Provide the (X, Y) coordinate of the cell's center where the given text is located.  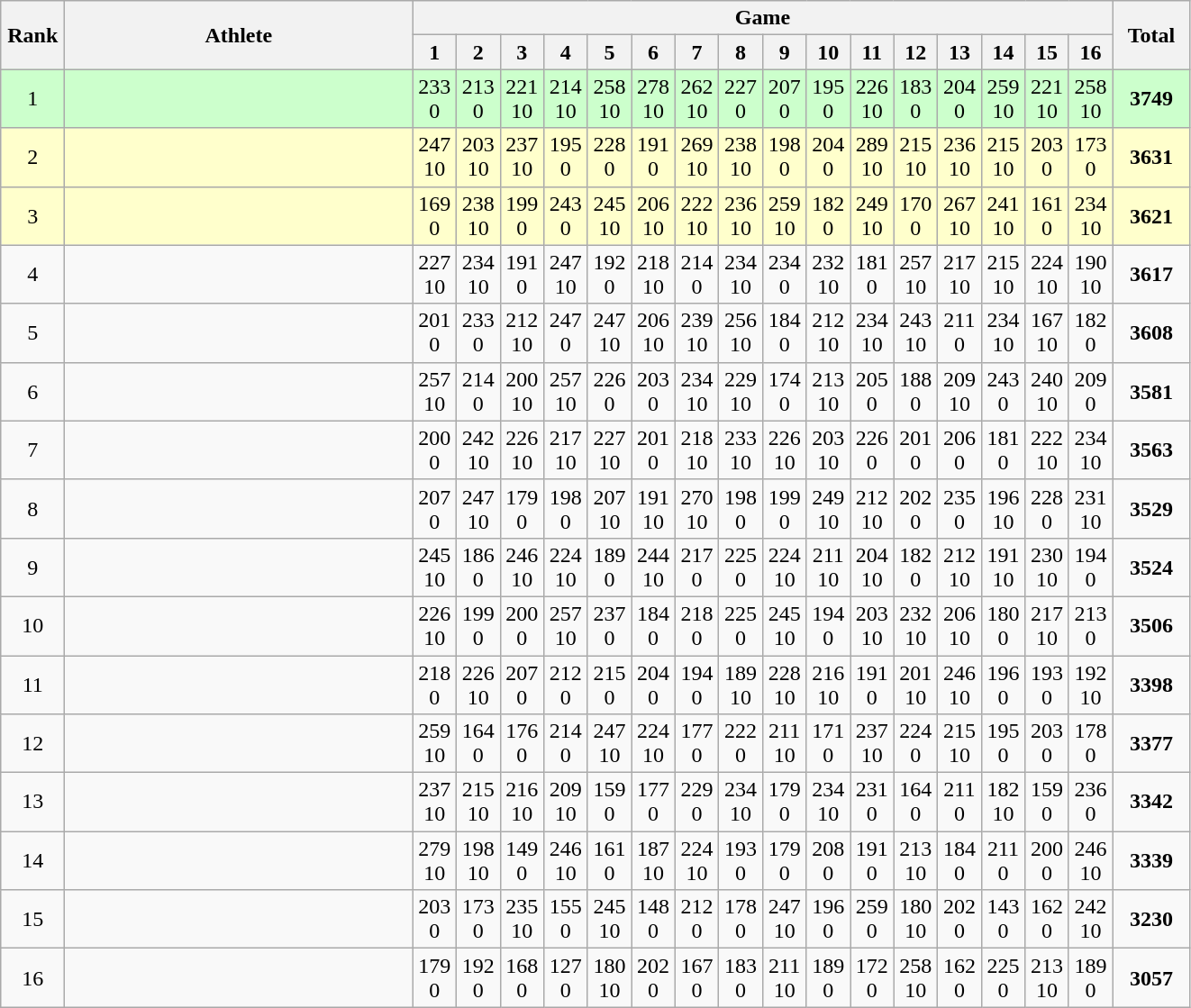
25610 (741, 333)
19610 (1004, 508)
1480 (654, 919)
20710 (609, 508)
Total (1151, 35)
20410 (872, 568)
1880 (915, 391)
23510 (523, 919)
23010 (1047, 568)
26210 (697, 99)
26710 (960, 216)
24010 (1047, 391)
26910 (697, 157)
2270 (741, 99)
19810 (477, 861)
2240 (915, 744)
24410 (654, 568)
1690 (434, 216)
27910 (434, 861)
2470 (566, 333)
22810 (784, 685)
1430 (1004, 919)
3230 (1151, 919)
1490 (523, 861)
Rank (32, 35)
21410 (566, 99)
3524 (1151, 568)
2080 (829, 861)
18910 (741, 685)
27010 (697, 508)
23310 (741, 450)
2360 (1090, 802)
2170 (697, 568)
1700 (915, 216)
3749 (1151, 99)
1800 (1004, 625)
20110 (915, 685)
3529 (1151, 508)
3057 (1151, 978)
1670 (697, 978)
3581 (1151, 391)
3398 (1151, 685)
1550 (566, 919)
2150 (609, 685)
18210 (1004, 802)
1680 (523, 978)
19210 (1090, 685)
Athlete (239, 35)
22910 (741, 391)
2370 (609, 625)
1270 (566, 978)
1860 (477, 568)
23910 (697, 333)
20010 (523, 391)
3377 (1151, 744)
24110 (1004, 216)
3563 (1151, 450)
27810 (654, 99)
1710 (829, 744)
18710 (654, 861)
28910 (872, 157)
2050 (872, 391)
1760 (523, 744)
1740 (784, 391)
23110 (1090, 508)
24310 (915, 333)
2590 (872, 919)
3339 (1151, 861)
2340 (784, 274)
19010 (1090, 274)
2310 (872, 802)
2220 (741, 744)
3342 (1151, 802)
3621 (1151, 216)
2350 (960, 508)
3608 (1151, 333)
3617 (1151, 274)
2090 (1090, 391)
2060 (960, 450)
3506 (1151, 625)
16710 (1047, 333)
3631 (1151, 157)
1720 (872, 978)
2290 (697, 802)
Game (762, 18)
